Return [X, Y] of the center of cell containing provided text 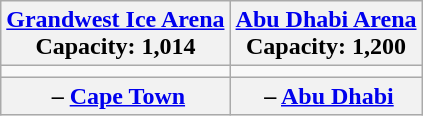
Grandwest Ice ArenaCapacity: 1,014 [116, 34]
– Abu Dhabi [326, 96]
– Cape Town [116, 96]
Abu Dhabi ArenaCapacity: 1,200 [326, 34]
